Search for the cell housing the specified text and yield its (x, y) center coordinate. 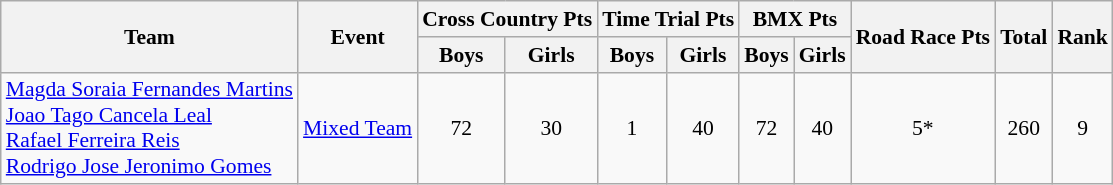
Magda Soraia Fernandes MartinsJoao Tago Cancela LealRafael Ferreira ReisRodrigo Jose Jeronimo Gomes (150, 128)
Cross Country Pts (507, 19)
Time Trial Pts (668, 19)
Team (150, 36)
BMX Pts (794, 19)
260 (1024, 128)
Mixed Team (358, 128)
30 (551, 128)
Rank (1082, 36)
1 (632, 128)
9 (1082, 128)
Total (1024, 36)
Event (358, 36)
5* (923, 128)
Road Race Pts (923, 36)
